Return the [X, Y] coordinate for the center point of the cell that contains the specified text.  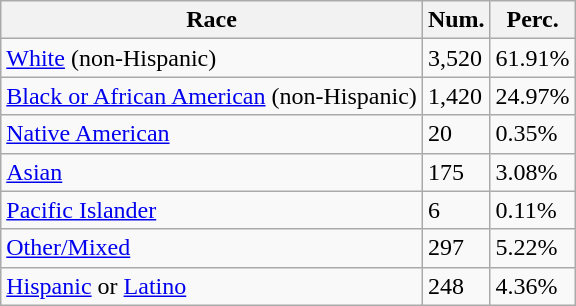
Race [212, 20]
Pacific Islander [212, 210]
61.91% [532, 58]
Black or African American (non-Hispanic) [212, 96]
248 [456, 286]
20 [456, 134]
4.36% [532, 286]
0.35% [532, 134]
3.08% [532, 172]
24.97% [532, 96]
Asian [212, 172]
175 [456, 172]
5.22% [532, 248]
3,520 [456, 58]
Hispanic or Latino [212, 286]
6 [456, 210]
Native American [212, 134]
Num. [456, 20]
1,420 [456, 96]
Other/Mixed [212, 248]
Perc. [532, 20]
White (non-Hispanic) [212, 58]
0.11% [532, 210]
297 [456, 248]
